From the cell containing the given text, extract its center point as [X, Y] coordinate. 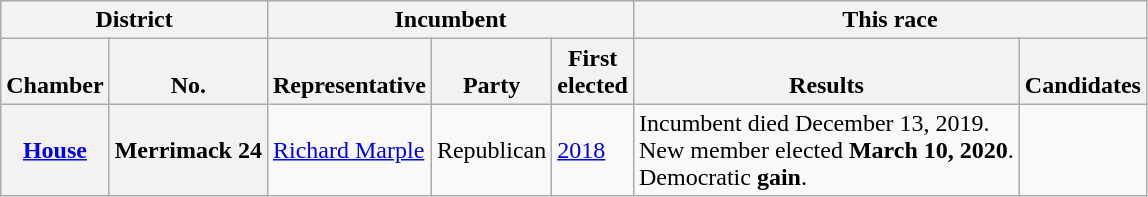
Candidates [1082, 72]
Richard Marple [349, 150]
Party [491, 72]
Chamber [55, 72]
District [134, 20]
Incumbent died December 13, 2019.New member elected March 10, 2020.Democratic gain. [826, 150]
2018 [593, 150]
Merrimack 24 [188, 150]
This race [890, 20]
House [55, 150]
Results [826, 72]
No. [188, 72]
Representative [349, 72]
Incumbent [450, 20]
Firstelected [593, 72]
Republican [491, 150]
